Scan for the cell matching the given text and deliver its [X, Y] coordinate at center. 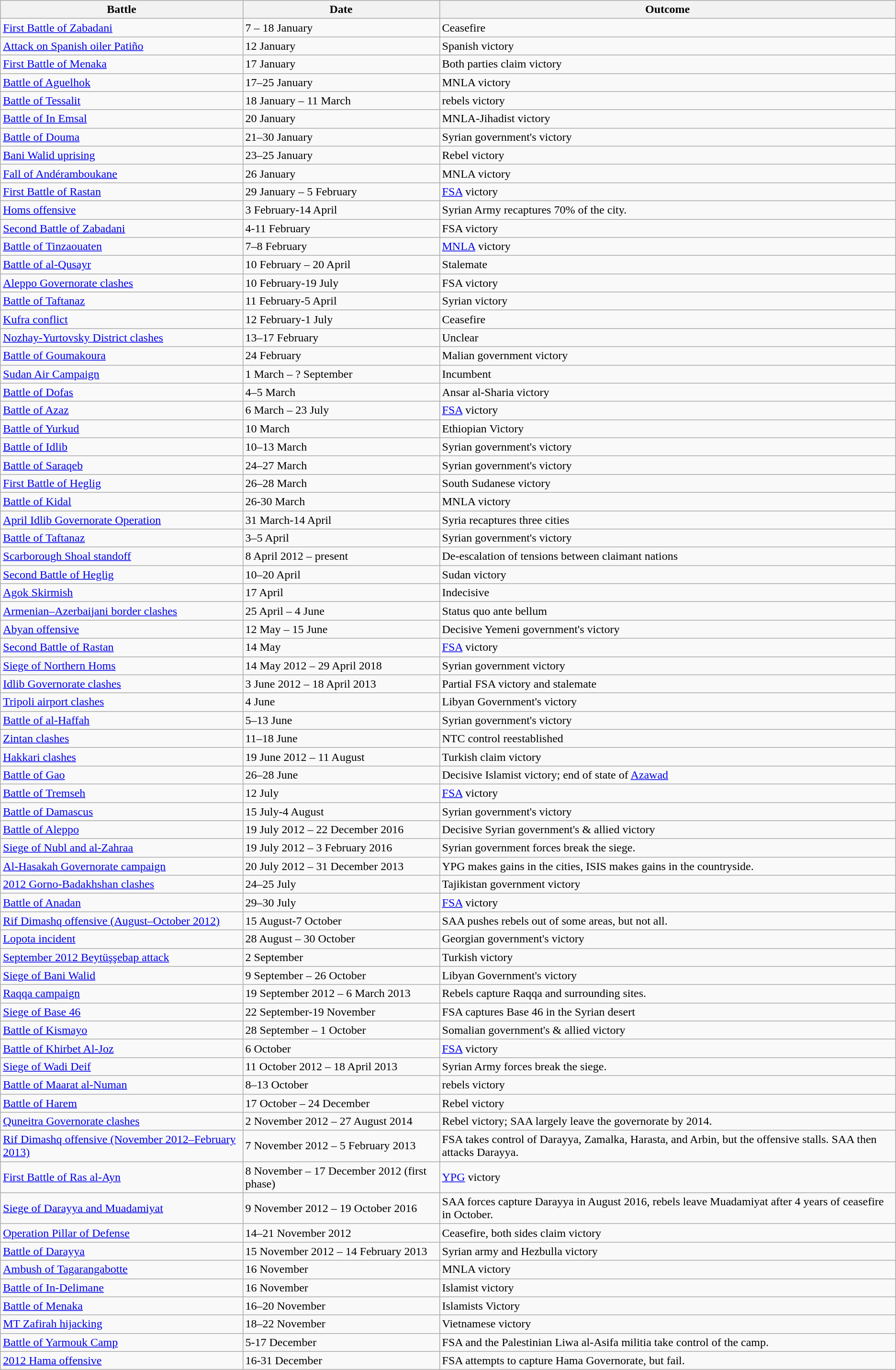
Syrian government forces break the siege. [667, 848]
Ceasefire, both sides claim victory [667, 1233]
14 May 2012 – 29 April 2018 [341, 666]
Abyan offensive [122, 629]
26–28 June [341, 775]
Incumbent [667, 374]
24 February [341, 356]
De-escalation of tensions between claimant nations [667, 556]
Battle of Kidal [122, 501]
Battle of Menaka [122, 1306]
Battle of al-Qusayr [122, 265]
April Idlib Governorate Operation [122, 520]
Syrian government victory [667, 666]
Georgian government's victory [667, 939]
19 June 2012 – 11 August [341, 757]
Battle [122, 10]
20 July 2012 – 31 December 2013 [341, 866]
3 June 2012 – 18 April 2013 [341, 684]
Battle of In-Delimane [122, 1288]
Battle of Tessalit [122, 101]
8 April 2012 – present [341, 556]
SAA forces capture Darayya in August 2016, rebels leave Muadamiyat after 4 years of ceasefire in October. [667, 1209]
Battle of Dofas [122, 392]
Unclear [667, 338]
25 April – 4 June [341, 611]
Stalemate [667, 265]
Tajikistan government victory [667, 884]
17–25 January [341, 82]
Islamist victory [667, 1288]
SAA pushes rebels out of some areas, but not all. [667, 921]
Status quo ante bellum [667, 611]
9 November 2012 – 19 October 2016 [341, 1209]
Syrian victory [667, 301]
Turkish claim victory [667, 757]
Hakkari clashes [122, 757]
16–20 November [341, 1306]
24–27 March [341, 465]
Idlib Governorate clashes [122, 684]
First Battle of Zabadani [122, 28]
21–30 January [341, 137]
Rif Dimashq offensive (August–October 2012) [122, 921]
Siege of Wadi Deif [122, 1066]
Somalian government's & allied victory [667, 1030]
Battle of Damascus [122, 812]
10–20 April [341, 575]
Outcome [667, 10]
12 January [341, 46]
Decisive Yemeni government's victory [667, 629]
15 July-4 August [341, 812]
5-17 December [341, 1342]
26–28 March [341, 483]
18 January – 11 March [341, 101]
6 March – 23 July [341, 410]
11 February-5 April [341, 301]
Ethiopian Victory [667, 429]
Battle of Maarat al-Numan [122, 1085]
Fall of Andéramboukane [122, 173]
28 September – 1 October [341, 1030]
Battle of Gao [122, 775]
First Battle of Rastan [122, 192]
Partial FSA victory and stalemate [667, 684]
Nozhay-Yurtovsky District clashes [122, 338]
19 July 2012 – 3 February 2016 [341, 848]
2012 Gorno-Badakhshan clashes [122, 884]
Aleppo Governorate clashes [122, 283]
Attack on Spanish oiler Patiño [122, 46]
Battle of Tinzaouaten [122, 247]
Agok Skirmish [122, 593]
12 July [341, 793]
Battle of Yurkud [122, 429]
Ansar al-Sharia victory [667, 392]
Indecisive [667, 593]
Second Battle of Zabadani [122, 228]
Battle of Harem [122, 1103]
NTC control reestablished [667, 738]
Rebel victory; SAA largely leave the governorate by 2014. [667, 1121]
7 November 2012 – 5 February 2013 [341, 1146]
31 March-14 April [341, 520]
2 September [341, 957]
Ambush of Tagarangabotte [122, 1269]
Both parties claim victory [667, 64]
FSA attempts to capture Hama Governorate, but fail. [667, 1360]
26-30 March [341, 501]
Battle of Tremseh [122, 793]
Operation Pillar of Defense [122, 1233]
11–18 June [341, 738]
Sudan Air Campaign [122, 374]
19 July 2012 – 22 December 2016 [341, 830]
28 August – 30 October [341, 939]
10 February – 20 April [341, 265]
Battle of Khirbet Al-Joz [122, 1048]
17 April [341, 593]
20 January [341, 119]
Battle of Aleppo [122, 830]
23–25 January [341, 155]
4-11 February [341, 228]
Vietnamese victory [667, 1324]
8 November – 17 December 2012 (first phase) [341, 1177]
3 February-14 April [341, 210]
Rif Dimashq offensive (November 2012–February 2013) [122, 1146]
17 October – 24 December [341, 1103]
26 January [341, 173]
11 October 2012 – 18 April 2013 [341, 1066]
Armenian–Azerbaijani border clashes [122, 611]
7 – 18 January [341, 28]
Malian government victory [667, 356]
Kufra conflict [122, 319]
Second Battle of Rastan [122, 647]
YPG victory [667, 1177]
Battle of Anadan [122, 903]
Battle of In Emsal [122, 119]
Battle of Yarmouk Camp [122, 1342]
September 2012 Beytüşşebap attack [122, 957]
MT Zafirah hijacking [122, 1324]
14 May [341, 647]
Battle of Goumakoura [122, 356]
Syrian Army recaptures 70% of the city. [667, 210]
Quneitra Governorate clashes [122, 1121]
Islamists Victory [667, 1306]
2012 Hama offensive [122, 1360]
Decisive Syrian government's & allied victory [667, 830]
1 March – ? September [341, 374]
22 September-19 November [341, 1012]
29 January – 5 February [341, 192]
Battle of Saraqeb [122, 465]
15 November 2012 – 14 February 2013 [341, 1251]
Rebels capture Raqqa and surrounding sites. [667, 994]
Siege of Northern Homs [122, 666]
Raqqa campaign [122, 994]
17 January [341, 64]
6 October [341, 1048]
Sudan victory [667, 575]
Battle of Darayya [122, 1251]
FSA takes control of Darayya, Zamalka, Harasta, and Arbin, but the offensive stalls. SAA then attacks Darayya. [667, 1146]
Siege of Base 46 [122, 1012]
First Battle of Ras al-Ayn [122, 1177]
15 August-7 October [341, 921]
Second Battle of Heglig [122, 575]
Battle of Idlib [122, 447]
Lopota incident [122, 939]
10 February-19 July [341, 283]
8–13 October [341, 1085]
Battle of Aguelhok [122, 82]
Spanish victory [667, 46]
YPG makes gains in the cities, ISIS makes gains in the countryside. [667, 866]
Scarborough Shoal standoff [122, 556]
Siege of Darayya and Muadamiyat [122, 1209]
MNLA-Jihadist victory [667, 119]
4 June [341, 702]
24–25 July [341, 884]
Date [341, 10]
FSA captures Base 46 in the Syrian desert [667, 1012]
Syrian Army forces break the siege. [667, 1066]
Bani Walid uprising [122, 155]
Zintan clashes [122, 738]
18–22 November [341, 1324]
16-31 December [341, 1360]
7–8 February [341, 247]
Battle of Azaz [122, 410]
5–13 June [341, 720]
First Battle of Heglig [122, 483]
South Sudanese victory [667, 483]
Battle of al-Haffah [122, 720]
Homs offensive [122, 210]
Turkish victory [667, 957]
2 November 2012 – 27 August 2014 [341, 1121]
Battle of Kismayo [122, 1030]
9 September – 26 October [341, 975]
14–21 November 2012 [341, 1233]
Battle of Douma [122, 137]
Tripoli airport clashes [122, 702]
Syrian army and Hezbulla victory [667, 1251]
29–30 July [341, 903]
3–5 April [341, 538]
Siege of Nubl and al-Zahraa [122, 848]
10–13 March [341, 447]
Siege of Bani Walid [122, 975]
Al-Hasakah Governorate campaign [122, 866]
12 May – 15 June [341, 629]
FSA and the Palestinian Liwa al-Asifa militia take control of the camp. [667, 1342]
First Battle of Menaka [122, 64]
13–17 February [341, 338]
Syria recaptures three cities [667, 520]
4–5 March [341, 392]
10 March [341, 429]
19 September 2012 – 6 March 2013 [341, 994]
Decisive Islamist victory; end of state of Azawad [667, 775]
12 February-1 July [341, 319]
